Identify which cell holds the provided text, then report its (x, y) central coordinate. 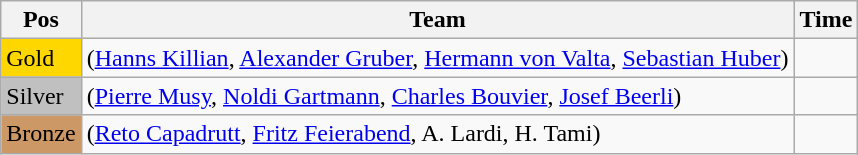
(Pierre Musy, Noldi Gartmann, Charles Bouvier, Josef Beerli) (438, 96)
(Reto Capadrutt, Fritz Feierabend, A. Lardi, H. Tami) (438, 134)
Pos (41, 20)
Silver (41, 96)
Bronze (41, 134)
Time (826, 20)
Team (438, 20)
(Hanns Killian, Alexander Gruber, Hermann von Valta, Sebastian Huber) (438, 58)
Gold (41, 58)
